Locate the cell with the specified text and output its (X, Y) center coordinate. 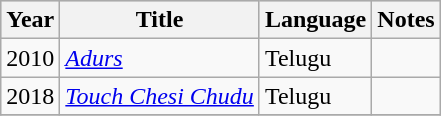
2010 (30, 58)
Touch Chesi Chudu (160, 96)
2018 (30, 96)
Notes (406, 20)
Adurs (160, 58)
Title (160, 20)
Language (315, 20)
Year (30, 20)
